Locate the cell with the specified text and output its [x, y] center coordinate. 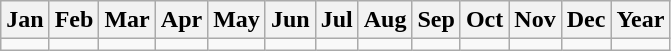
Sep [436, 20]
Jun [290, 20]
Mar [127, 20]
May [237, 20]
Aug [385, 20]
Year [640, 20]
Jan [25, 20]
Oct [484, 20]
Apr [181, 20]
Feb [74, 20]
Dec [586, 20]
Nov [535, 20]
Jul [336, 20]
